Identify which cell holds the provided text, then report its (x, y) central coordinate. 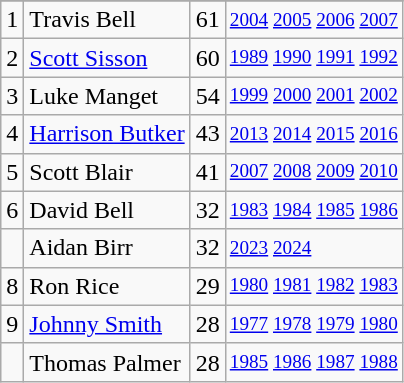
Johnny Smith (107, 324)
54 (208, 96)
1985 1986 1987 1988 (314, 362)
6 (12, 210)
2013 2014 2015 2016 (314, 134)
3 (12, 96)
Scott Sisson (107, 58)
2023 2024 (314, 248)
Thomas Palmer (107, 362)
Aidan Birr (107, 248)
Harrison Butker (107, 134)
43 (208, 134)
60 (208, 58)
5 (12, 172)
9 (12, 324)
41 (208, 172)
1 (12, 20)
4 (12, 134)
2 (12, 58)
Ron Rice (107, 286)
1983 1984 1985 1986 (314, 210)
Luke Manget (107, 96)
8 (12, 286)
29 (208, 286)
1999 2000 2001 2002 (314, 96)
1989 1990 1991 1992 (314, 58)
Scott Blair (107, 172)
2007 2008 2009 2010 (314, 172)
61 (208, 20)
1980 1981 1982 1983 (314, 286)
Travis Bell (107, 20)
1977 1978 1979 1980 (314, 324)
David Bell (107, 210)
2004 2005 2006 2007 (314, 20)
